Search for the cell housing the specified text and yield its [X, Y] center coordinate. 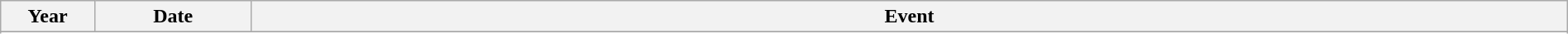
Date [172, 17]
Year [48, 17]
Event [910, 17]
